Capture the cell that displays the provided text and extract its [x, y] central coordinate. 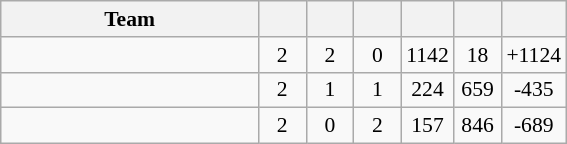
1142 [427, 55]
18 [478, 55]
224 [427, 90]
157 [427, 126]
-435 [534, 90]
Team [130, 19]
-689 [534, 126]
+1124 [534, 55]
659 [478, 90]
846 [478, 126]
